Provide the [X, Y] coordinate of the cell's center where the given text is located.  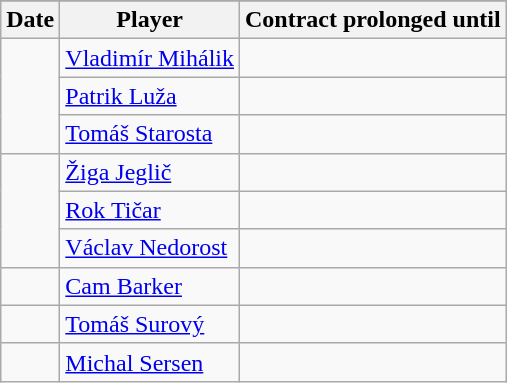
Patrik Luža [150, 96]
Cam Barker [150, 286]
Vladimír Mihálik [150, 58]
Contract prolonged until [374, 20]
Michal Sersen [150, 362]
Player [150, 20]
Václav Nedorost [150, 248]
Date [30, 20]
Rok Tičar [150, 210]
Žiga Jeglič [150, 172]
Tomáš Starosta [150, 134]
Tomáš Surový [150, 324]
